Return (x, y) of the center of cell containing provided text 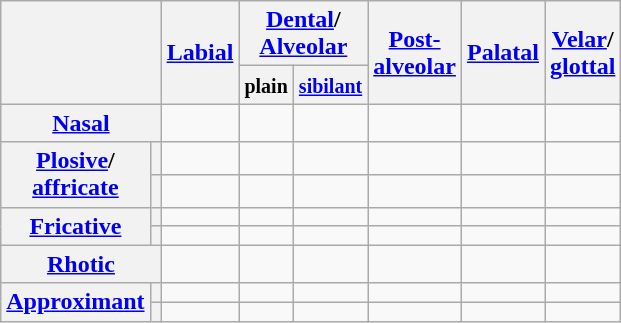
Palatal (502, 52)
Velar/glottal (582, 52)
Dental/Alveolar (304, 34)
sibilant (330, 85)
plain (266, 85)
Plosive/affricate (76, 174)
Approximant (76, 302)
Rhotic (81, 264)
Post-alveolar (415, 52)
Labial (200, 52)
Nasal (81, 123)
Fricative (76, 226)
